Scan for the cell matching the given text and deliver its (X, Y) coordinate at center. 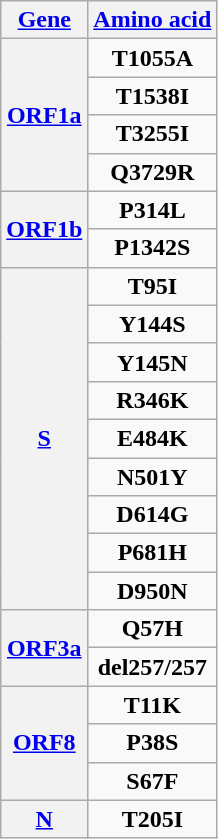
P38S (152, 743)
ORF1b (44, 229)
T95I (152, 286)
D614G (152, 515)
R346K (152, 400)
E484K (152, 438)
Amino acid (152, 20)
T205I (152, 819)
D950N (152, 591)
Q3729R (152, 172)
T11K (152, 705)
T1538I (152, 96)
P1342S (152, 248)
S67F (152, 781)
del257/257 (152, 667)
P314L (152, 210)
ORF1a (44, 115)
ORF8 (44, 743)
Q57H (152, 629)
T3255I (152, 134)
Y144S (152, 324)
P681H (152, 553)
T1055A (152, 58)
N501Y (152, 477)
S (44, 438)
ORF3a (44, 648)
N (44, 819)
Gene (44, 20)
Y145N (152, 362)
